Capture the cell that displays the provided text and extract its [x, y] central coordinate. 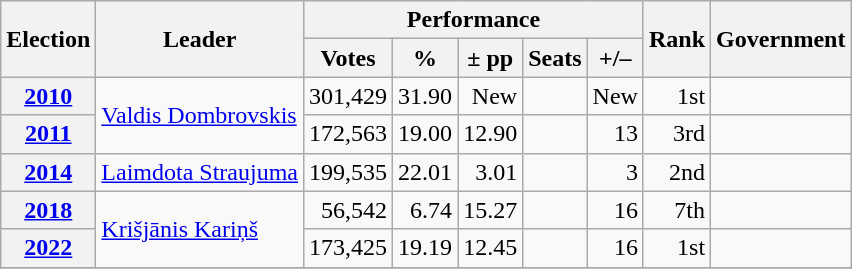
% [426, 58]
31.90 [426, 96]
2011 [48, 134]
6.74 [426, 210]
12.90 [490, 134]
Seats [555, 58]
Election [48, 39]
2014 [48, 172]
56,542 [348, 210]
199,535 [348, 172]
Performance [473, 20]
Valdis Dombrovskis [200, 115]
2022 [48, 248]
12.45 [490, 248]
2018 [48, 210]
2010 [48, 96]
Krišjānis Kariņš [200, 229]
3.01 [490, 172]
± pp [490, 58]
2nd [676, 172]
Rank [676, 39]
173,425 [348, 248]
Leader [200, 39]
Laimdota Straujuma [200, 172]
Votes [348, 58]
3rd [676, 134]
Government [781, 39]
+/– [615, 58]
172,563 [348, 134]
22.01 [426, 172]
15.27 [490, 210]
3 [615, 172]
19.19 [426, 248]
7th [676, 210]
19.00 [426, 134]
13 [615, 134]
301,429 [348, 96]
